Return [X, Y] of the center of cell containing provided text 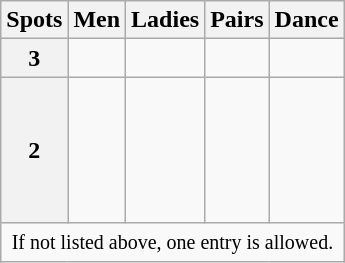
3 [34, 58]
2 [34, 150]
Dance [306, 20]
Spots [34, 20]
Ladies [166, 20]
Men [97, 20]
If not listed above, one entry is allowed. [172, 242]
Pairs [237, 20]
